Provide the [X, Y] coordinate of the cell's center where the given text is located.  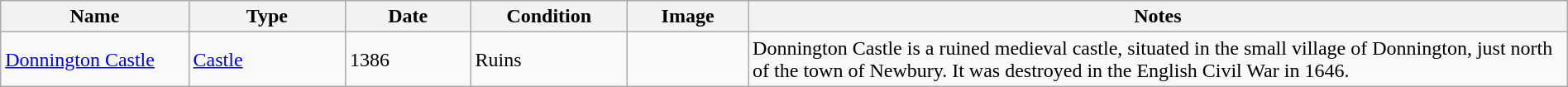
1386 [409, 60]
Notes [1158, 17]
Condition [549, 17]
Ruins [549, 60]
Image [688, 17]
Donnington Castle [94, 60]
Castle [266, 60]
Type [266, 17]
Date [409, 17]
Name [94, 17]
